Return [X, Y] of the center of cell containing provided text 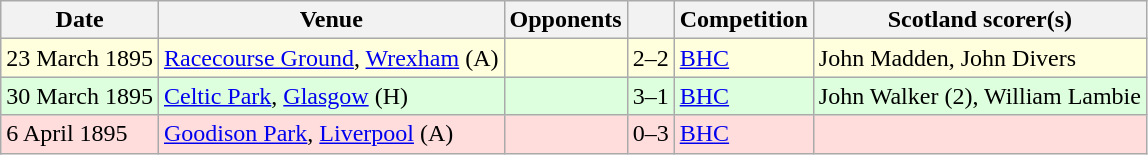
Opponents [566, 20]
0–3 [650, 134]
Date [80, 20]
Racecourse Ground, Wrexham (A) [331, 58]
John Walker (2), William Lambie [980, 96]
6 April 1895 [80, 134]
Celtic Park, Glasgow (H) [331, 96]
Goodison Park, Liverpool (A) [331, 134]
John Madden, John Divers [980, 58]
3–1 [650, 96]
Scotland scorer(s) [980, 20]
2–2 [650, 58]
23 March 1895 [80, 58]
Venue [331, 20]
Competition [744, 20]
30 March 1895 [80, 96]
